Find where the given text appears and provide that cell's center as (x, y) coordinate. 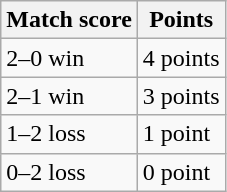
1–2 loss (70, 134)
Match score (70, 20)
0 point (181, 172)
2–0 win (70, 58)
1 point (181, 134)
4 points (181, 58)
Points (181, 20)
3 points (181, 96)
2–1 win (70, 96)
0–2 loss (70, 172)
